Extract the [X, Y] coordinate from the center of the cell holding the provided text.  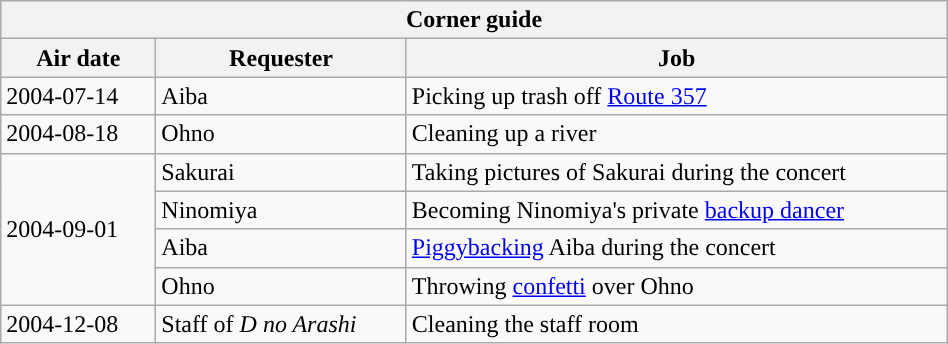
Corner guide [474, 20]
Requester [281, 58]
Picking up trash off Route 357 [676, 96]
Air date [78, 58]
Becoming Ninomiya's private backup dancer [676, 210]
2004-12-08 [78, 324]
Cleaning the staff room [676, 324]
2004-09-01 [78, 229]
Job [676, 58]
Taking pictures of Sakurai during the concert [676, 172]
Cleaning up a river [676, 134]
Staff of D no Arashi [281, 324]
Sakurai [281, 172]
Piggybacking Aiba during the concert [676, 248]
Ninomiya [281, 210]
2004-08-18 [78, 134]
Throwing confetti over Ohno [676, 286]
2004-07-14 [78, 96]
